From the cell containing the given text, extract its center point as [x, y] coordinate. 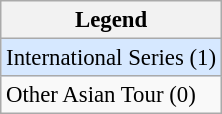
International Series (1) [112, 58]
Other Asian Tour (0) [112, 95]
Legend [112, 20]
